Find where the given text appears and provide that cell's center as [X, Y] coordinate. 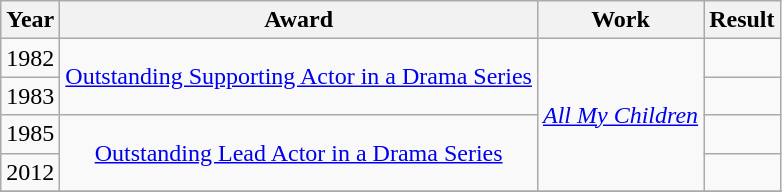
1985 [30, 134]
Outstanding Supporting Actor in a Drama Series [299, 77]
2012 [30, 172]
Work [620, 20]
Outstanding Lead Actor in a Drama Series [299, 153]
1983 [30, 96]
All My Children [620, 115]
Award [299, 20]
Result [742, 20]
Year [30, 20]
1982 [30, 58]
